From the cell containing the given text, extract its center point as (x, y) coordinate. 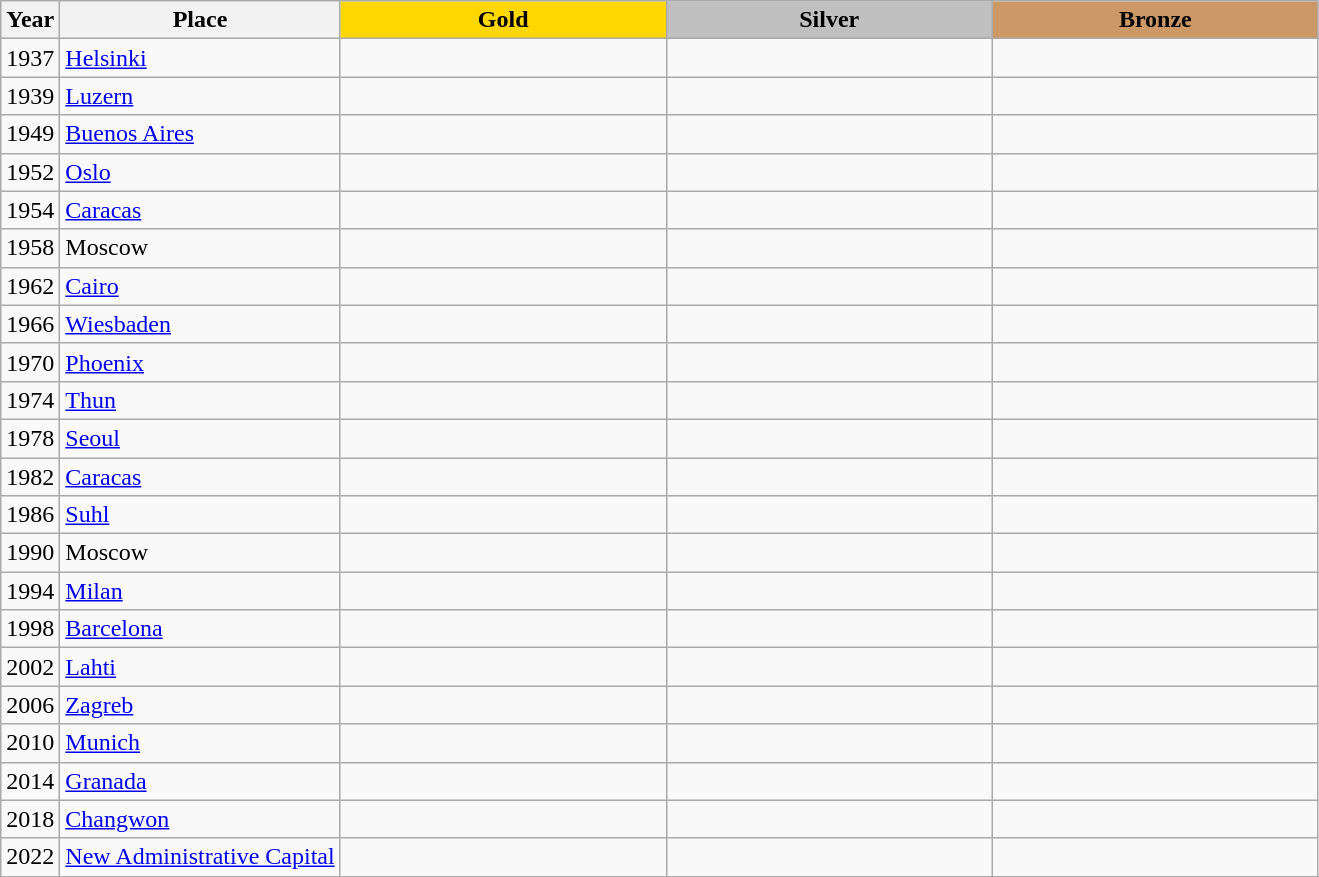
Suhl (200, 515)
1952 (30, 172)
1970 (30, 362)
Milan (200, 591)
1937 (30, 58)
1978 (30, 438)
New Administrative Capital (200, 857)
1994 (30, 591)
1958 (30, 248)
Thun (200, 400)
1986 (30, 515)
2010 (30, 743)
2022 (30, 857)
1990 (30, 553)
2002 (30, 667)
Gold (503, 20)
2014 (30, 781)
Luzern (200, 96)
Oslo (200, 172)
Seoul (200, 438)
1966 (30, 324)
2006 (30, 705)
Place (200, 20)
Phoenix (200, 362)
Wiesbaden (200, 324)
Lahti (200, 667)
1974 (30, 400)
1998 (30, 629)
Barcelona (200, 629)
Cairo (200, 286)
Zagreb (200, 705)
Buenos Aires (200, 134)
Silver (829, 20)
1939 (30, 96)
2018 (30, 819)
1962 (30, 286)
Munich (200, 743)
Changwon (200, 819)
Granada (200, 781)
1954 (30, 210)
1949 (30, 134)
1982 (30, 477)
Bronze (1155, 20)
Year (30, 20)
Helsinki (200, 58)
